Scan for the cell matching the given text and deliver its (x, y) coordinate at center. 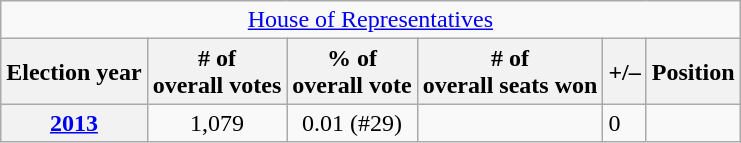
1,079 (217, 123)
House of Representatives (370, 20)
2013 (74, 123)
# ofoverall seats won (510, 72)
Election year (74, 72)
% ofoverall vote (352, 72)
+/– (624, 72)
Position (693, 72)
0 (624, 123)
# ofoverall votes (217, 72)
0.01 (#29) (352, 123)
